For the text-containing cell, return its midpoint in (X, Y) coordinate format. 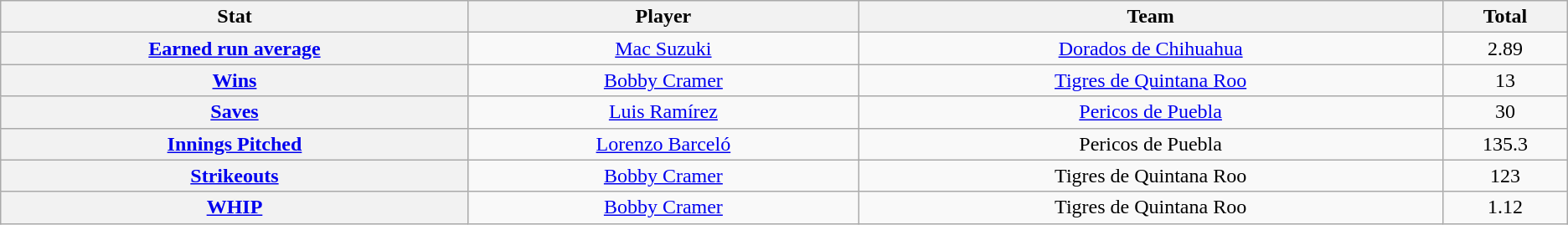
Team (1151, 17)
135.3 (1506, 144)
Luis Ramírez (663, 112)
Mac Suzuki (663, 49)
Total (1506, 17)
Earned run average (235, 49)
Player (663, 17)
Stat (235, 17)
2.89 (1506, 49)
30 (1506, 112)
Saves (235, 112)
Wins (235, 80)
13 (1506, 80)
Strikeouts (235, 176)
Dorados de Chihuahua (1151, 49)
1.12 (1506, 207)
123 (1506, 176)
WHIP (235, 207)
Lorenzo Barceló (663, 144)
Innings Pitched (235, 144)
